Determine the [x, y] coordinate at the center of the cell enclosing the given text.  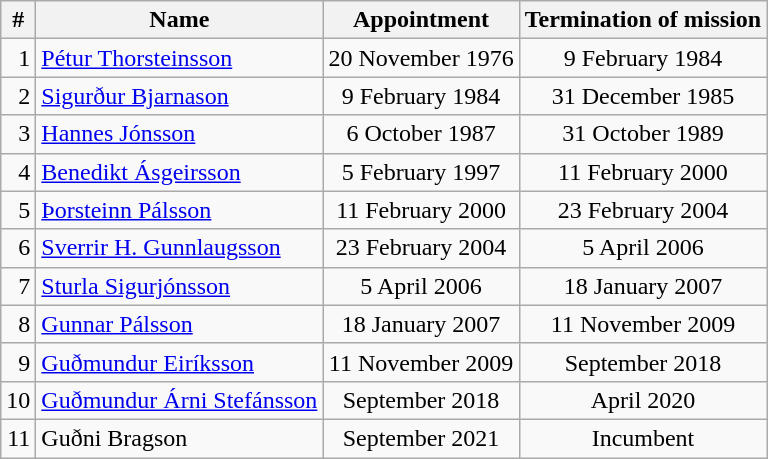
2 [18, 96]
Gunnar Pálsson [180, 324]
Guðmundur Eiríksson [180, 362]
31 October 1989 [643, 134]
September 2021 [421, 438]
6 October 1987 [421, 134]
Termination of mission [643, 20]
Pétur Thorsteinsson [180, 58]
Sturla Sigurjónsson [180, 286]
5 [18, 210]
Hannes Jónsson [180, 134]
7 [18, 286]
1 [18, 58]
Þorsteinn Pálsson [180, 210]
11 [18, 438]
31 December 1985 [643, 96]
9 [18, 362]
10 [18, 400]
5 February 1997 [421, 172]
April 2020 [643, 400]
4 [18, 172]
Incumbent [643, 438]
Name [180, 20]
Guðni Bragson [180, 438]
Guðmundur Árni Stefánsson [180, 400]
Sigurður Bjarnason [180, 96]
Benedikt Ásgeirsson [180, 172]
Appointment [421, 20]
3 [18, 134]
# [18, 20]
8 [18, 324]
20 November 1976 [421, 58]
Sverrir H. Gunnlaugsson [180, 248]
6 [18, 248]
